Return the [x, y] coordinate for the center point of the cell that contains the specified text.  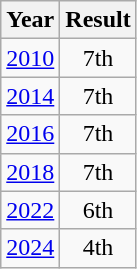
2024 [30, 248]
4th [98, 248]
2014 [30, 96]
Result [98, 20]
2010 [30, 58]
2022 [30, 210]
2018 [30, 172]
Year [30, 20]
6th [98, 210]
2016 [30, 134]
